Provide the [x, y] coordinate of the cell's center where the given text is located.  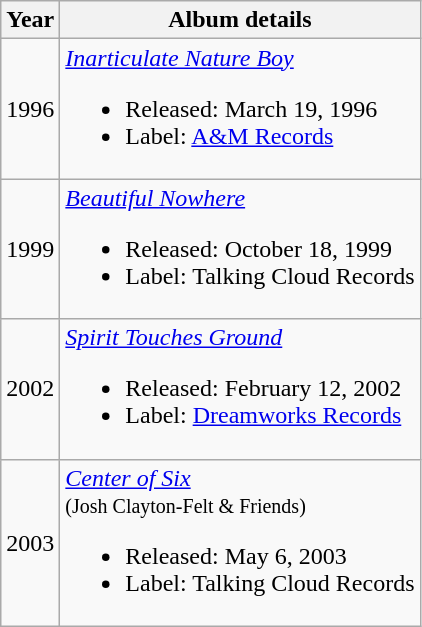
1996 [30, 109]
Center of Six (Josh Clayton-Felt & Friends)Released: May 6, 2003Label: Talking Cloud Records [240, 542]
Album details [240, 20]
Beautiful NowhereReleased: October 18, 1999Label: Talking Cloud Records [240, 249]
Spirit Touches GroundReleased: February 12, 2002Label: Dreamworks Records [240, 389]
1999 [30, 249]
Inarticulate Nature BoyReleased: March 19, 1996Label: A&M Records [240, 109]
Year [30, 20]
2003 [30, 542]
2002 [30, 389]
